Return (X, Y) of the center of cell containing provided text 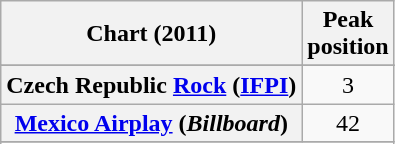
42 (348, 123)
Mexico Airplay (Billboard) (152, 123)
Czech Republic Rock (IFPI) (152, 85)
Chart (2011) (152, 34)
3 (348, 85)
Peak position (348, 34)
